Pinpoint the cell where the given text exists, returning its [x, y] midpoint coordinate. 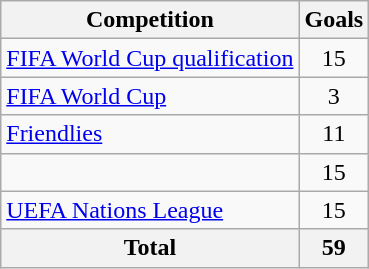
FIFA World Cup qualification [150, 58]
UEFA Nations League [150, 210]
Friendlies [150, 134]
59 [334, 248]
3 [334, 96]
Competition [150, 20]
Goals [334, 20]
FIFA World Cup [150, 96]
Total [150, 248]
11 [334, 134]
